Return (x, y) of the center of cell containing provided text 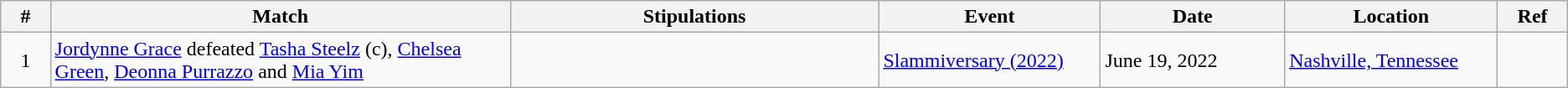
Jordynne Grace defeated Tasha Steelz (c), Chelsea Green, Deonna Purrazzo and Mia Yim (280, 60)
Location (1391, 17)
Event (990, 17)
June 19, 2022 (1193, 60)
Ref (1533, 17)
Slammiversary (2022) (990, 60)
Stipulations (694, 17)
Date (1193, 17)
# (25, 17)
Nashville, Tennessee (1391, 60)
Match (280, 17)
1 (25, 60)
